Return [X, Y] of the center of cell containing provided text 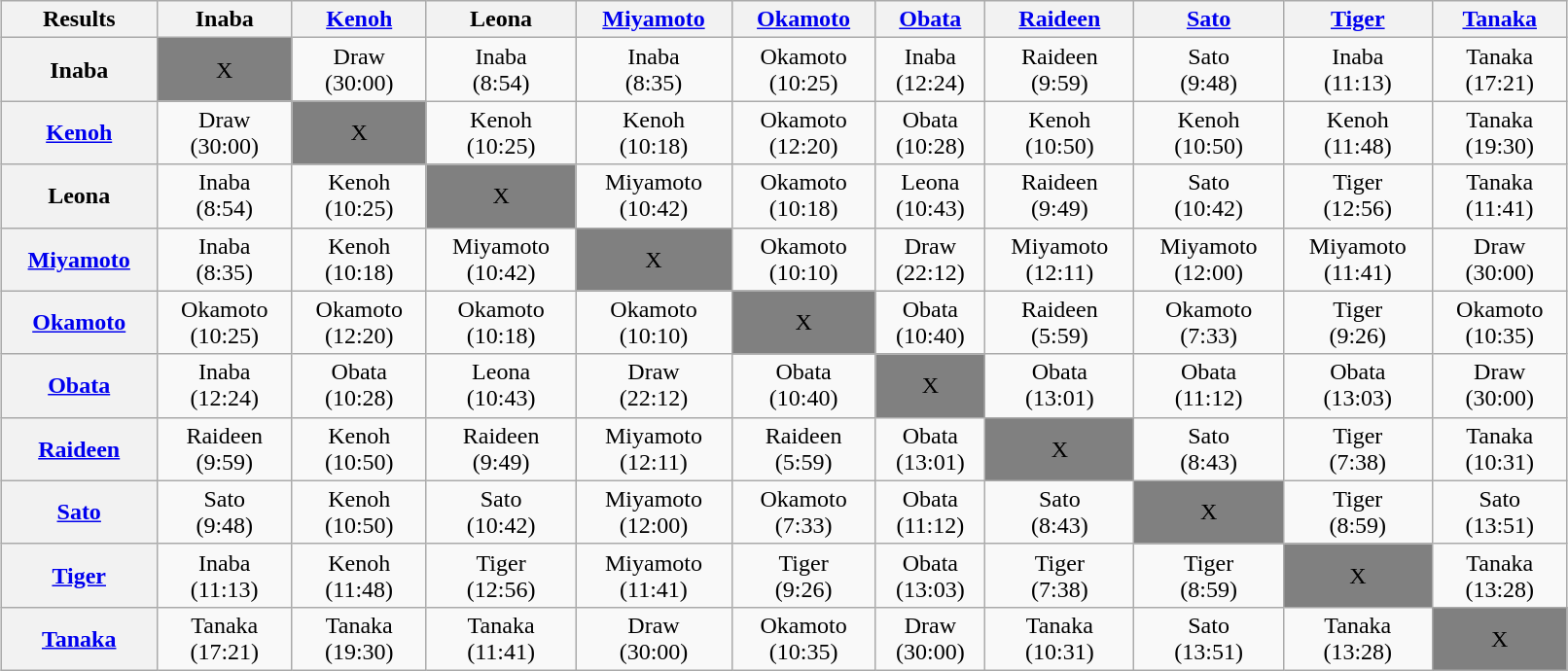
Results [80, 19]
